Determine the (X, Y) coordinate at the center of the cell enclosing the given text.  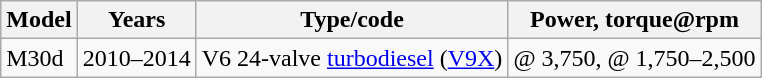
M30d (39, 58)
V6 24-valve turbodiesel (V9X) (352, 58)
@ 3,750, @ 1,750–2,500 (634, 58)
Type/code (352, 20)
Years (136, 20)
Model (39, 20)
2010–2014 (136, 58)
Power, torque@rpm (634, 20)
